Capture the cell that displays the provided text and extract its [x, y] central coordinate. 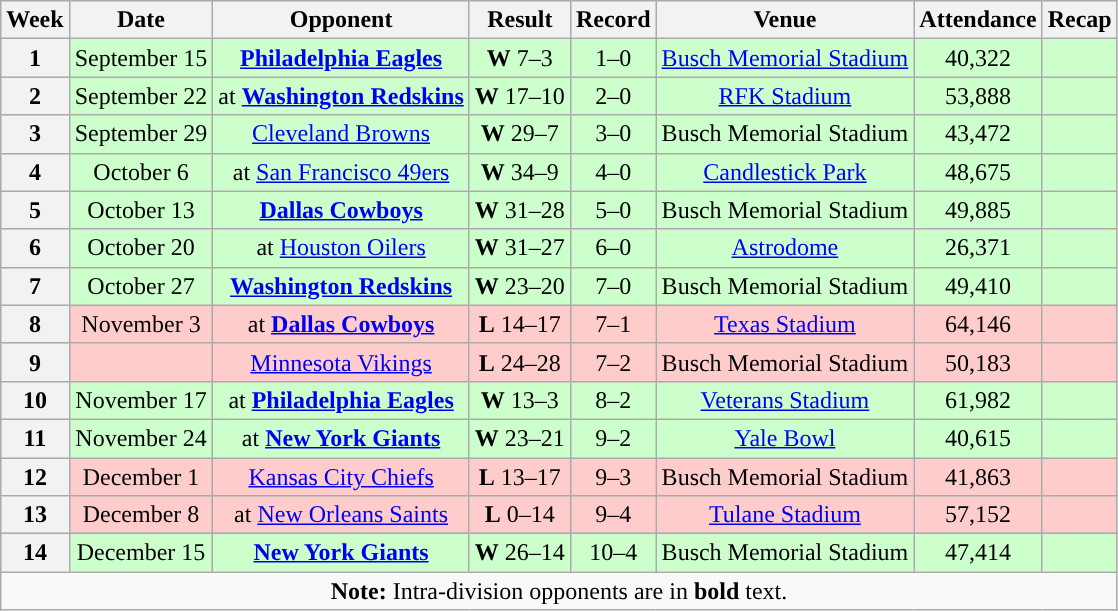
Yale Bowl [785, 438]
November 3 [141, 324]
Opponent [341, 20]
7 [35, 286]
RFK Stadium [785, 96]
3 [35, 134]
9 [35, 362]
Result [520, 20]
Venue [785, 20]
Minnesota Vikings [341, 362]
at Philadelphia Eagles [341, 400]
26,371 [978, 248]
9–3 [613, 477]
Note: Intra-division opponents are in bold text. [559, 591]
September 15 [141, 58]
49,885 [978, 210]
10 [35, 400]
8–2 [613, 400]
14 [35, 553]
Texas Stadium [785, 324]
1 [35, 58]
6 [35, 248]
Candlestick Park [785, 172]
40,322 [978, 58]
W 17–10 [520, 96]
W 13–3 [520, 400]
64,146 [978, 324]
October 20 [141, 248]
at New York Giants [341, 438]
43,472 [978, 134]
4 [35, 172]
7–2 [613, 362]
40,615 [978, 438]
September 29 [141, 134]
Date [141, 20]
13 [35, 515]
Tulane Stadium [785, 515]
8 [35, 324]
W 29–7 [520, 134]
Attendance [978, 20]
Kansas City Chiefs [341, 477]
Dallas Cowboys [341, 210]
11 [35, 438]
2 [35, 96]
12 [35, 477]
December 8 [141, 515]
W 31–27 [520, 248]
Cleveland Browns [341, 134]
at Dallas Cowboys [341, 324]
2–0 [613, 96]
W 23–21 [520, 438]
50,183 [978, 362]
1–0 [613, 58]
L 13–17 [520, 477]
at Washington Redskins [341, 96]
7–1 [613, 324]
September 22 [141, 96]
New York Giants [341, 553]
October 6 [141, 172]
5–0 [613, 210]
L 0–14 [520, 515]
7–0 [613, 286]
Astrodome [785, 248]
Recap [1080, 20]
9–2 [613, 438]
at Houston Oilers [341, 248]
3–0 [613, 134]
November 24 [141, 438]
5 [35, 210]
48,675 [978, 172]
at San Francisco 49ers [341, 172]
W 31–28 [520, 210]
10–4 [613, 553]
Veterans Stadium [785, 400]
December 1 [141, 477]
57,152 [978, 515]
4–0 [613, 172]
53,888 [978, 96]
at New Orleans Saints [341, 515]
41,863 [978, 477]
Week [35, 20]
W 23–20 [520, 286]
December 15 [141, 553]
Record [613, 20]
W 26–14 [520, 553]
October 13 [141, 210]
W 7–3 [520, 58]
47,414 [978, 553]
9–4 [613, 515]
L 14–17 [520, 324]
Washington Redskins [341, 286]
L 24–28 [520, 362]
6–0 [613, 248]
61,982 [978, 400]
W 34–9 [520, 172]
November 17 [141, 400]
October 27 [141, 286]
Philadelphia Eagles [341, 58]
49,410 [978, 286]
